Find where the given text appears and provide that cell's center as [X, Y] coordinate. 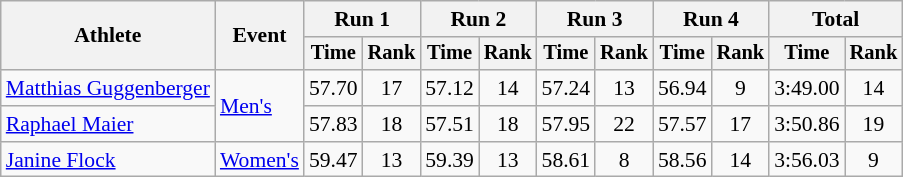
Men's [260, 106]
57.70 [334, 88]
57.83 [334, 124]
57.95 [566, 124]
Run 1 [362, 19]
Run 3 [595, 19]
19 [874, 124]
57.51 [450, 124]
13 [624, 88]
3:50.86 [806, 124]
Raphael Maier [108, 124]
Matthias Guggenberger [108, 88]
Run 2 [478, 19]
57.57 [682, 124]
9 [741, 88]
56.94 [682, 88]
Athlete [108, 36]
57.12 [450, 88]
Run 4 [711, 19]
22 [624, 124]
3:49.00 [806, 88]
Event [260, 36]
57.24 [566, 88]
Total [836, 19]
